Find where the given text appears and provide that cell's center as [x, y] coordinate. 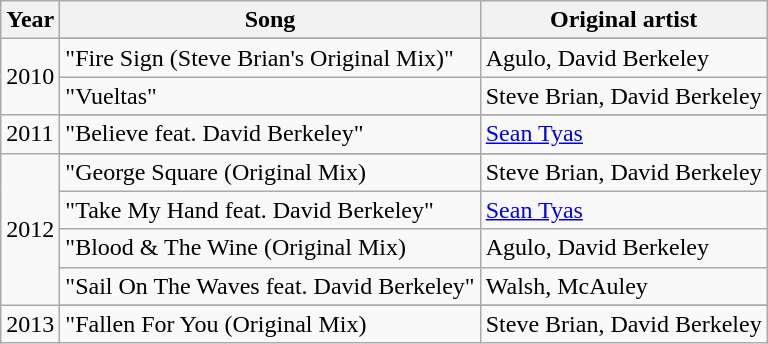
2010 [30, 77]
Walsh, McAuley [624, 286]
"Fallen For You (Original Mix) [270, 324]
"Take My Hand feat. David Berkeley" [270, 210]
"George Square (Original Mix) [270, 172]
2013 [30, 324]
"Blood & The Wine (Original Mix) [270, 248]
Original artist [624, 20]
Song [270, 20]
"Vueltas" [270, 96]
Year [30, 20]
"Believe feat. David Berkeley" [270, 134]
"Fire Sign (Steve Brian's Original Mix)" [270, 58]
"Sail On The Waves feat. David Berkeley" [270, 286]
2011 [30, 134]
2012 [30, 229]
